Find where the given text appears and provide that cell's center as (X, Y) coordinate. 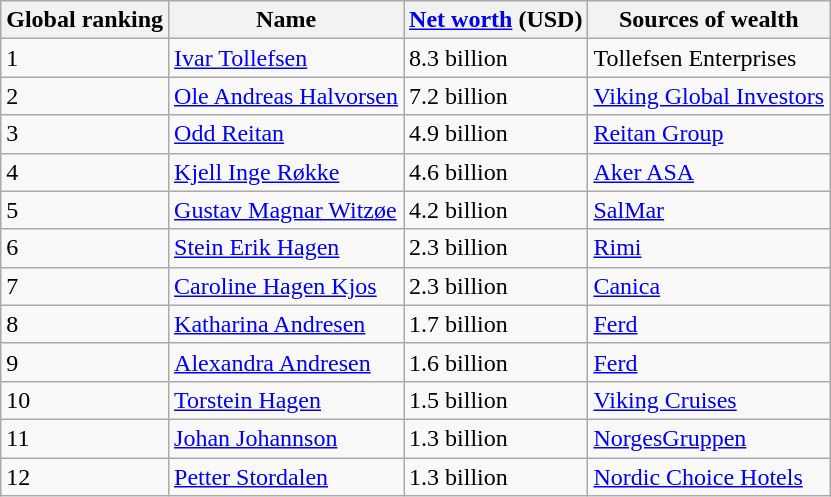
Kjell Inge Røkke (286, 172)
1.7 billion (496, 324)
Aker ASA (709, 172)
9 (85, 362)
7.2 billion (496, 96)
4 (85, 172)
6 (85, 248)
Katharina Andresen (286, 324)
Viking Global Investors (709, 96)
7 (85, 286)
1 (85, 58)
Reitan Group (709, 134)
Petter Stordalen (286, 477)
Torstein Hagen (286, 400)
11 (85, 438)
Ivar Tollefsen (286, 58)
4.2 billion (496, 210)
2 (85, 96)
Rimi (709, 248)
1.5 billion (496, 400)
Net worth (USD) (496, 20)
Gustav Magnar Witzøe (286, 210)
Viking Cruises (709, 400)
Ole Andreas Halvorsen (286, 96)
Nordic Choice Hotels (709, 477)
Canica (709, 286)
8.3 billion (496, 58)
8 (85, 324)
SalMar (709, 210)
4.6 billion (496, 172)
3 (85, 134)
Sources of wealth (709, 20)
NorgesGruppen (709, 438)
Tollefsen Enterprises (709, 58)
Global ranking (85, 20)
Name (286, 20)
4.9 billion (496, 134)
Alexandra Andresen (286, 362)
Odd Reitan (286, 134)
10 (85, 400)
12 (85, 477)
Johan Johannson (286, 438)
Caroline Hagen Kjos (286, 286)
1.6 billion (496, 362)
Stein Erik Hagen (286, 248)
5 (85, 210)
